Search for the cell housing the specified text and yield its (X, Y) center coordinate. 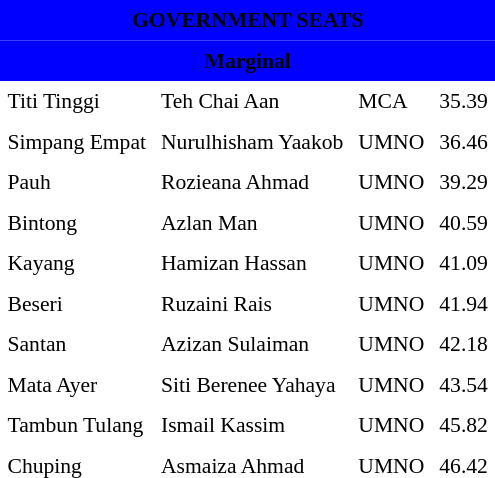
Santan (77, 344)
MCA (392, 101)
Siti Berenee Yahaya (252, 384)
Marginal (248, 60)
Mata Ayer (77, 384)
Rozieana Ahmad (252, 182)
Simpang Empat (77, 141)
Kayang (77, 263)
Pauh (77, 182)
Titi Tinggi (77, 101)
Nurulhisham Yaakob (252, 141)
Hamizan Hassan (252, 263)
Azizan Sulaiman (252, 344)
Tambun Tulang (77, 425)
Bintong (77, 222)
Ismail Kassim (252, 425)
Teh Chai Aan (252, 101)
GOVERNMENT SEATS (248, 20)
Ruzaini Rais (252, 303)
Beseri (77, 303)
Azlan Man (252, 222)
